Identify which cell holds the provided text, then report its (X, Y) central coordinate. 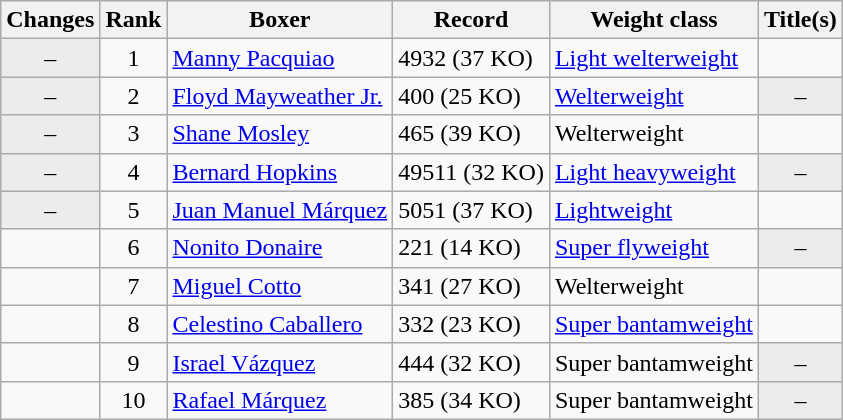
Light heavyweight (654, 172)
Record (472, 20)
400 (25 KO) (472, 96)
Shane Mosley (280, 134)
2 (134, 96)
221 (14 KO) (472, 248)
Juan Manuel Márquez (280, 210)
385 (34 KO) (472, 400)
9 (134, 362)
Rank (134, 20)
3 (134, 134)
Manny Pacquiao (280, 58)
Celestino Caballero (280, 324)
444 (32 KO) (472, 362)
Miguel Cotto (280, 286)
332 (23 KO) (472, 324)
4932 (37 KO) (472, 58)
Changes (50, 20)
Weight class (654, 20)
Lightweight (654, 210)
7 (134, 286)
Rafael Márquez (280, 400)
Super flyweight (654, 248)
Light welterweight (654, 58)
49511 (32 KO) (472, 172)
341 (27 KO) (472, 286)
Bernard Hopkins (280, 172)
8 (134, 324)
4 (134, 172)
5 (134, 210)
10 (134, 400)
Title(s) (800, 20)
5051 (37 KO) (472, 210)
6 (134, 248)
Israel Vázquez (280, 362)
Boxer (280, 20)
Floyd Mayweather Jr. (280, 96)
1 (134, 58)
465 (39 KO) (472, 134)
Nonito Donaire (280, 248)
